Identify which cell holds the provided text, then report its (X, Y) central coordinate. 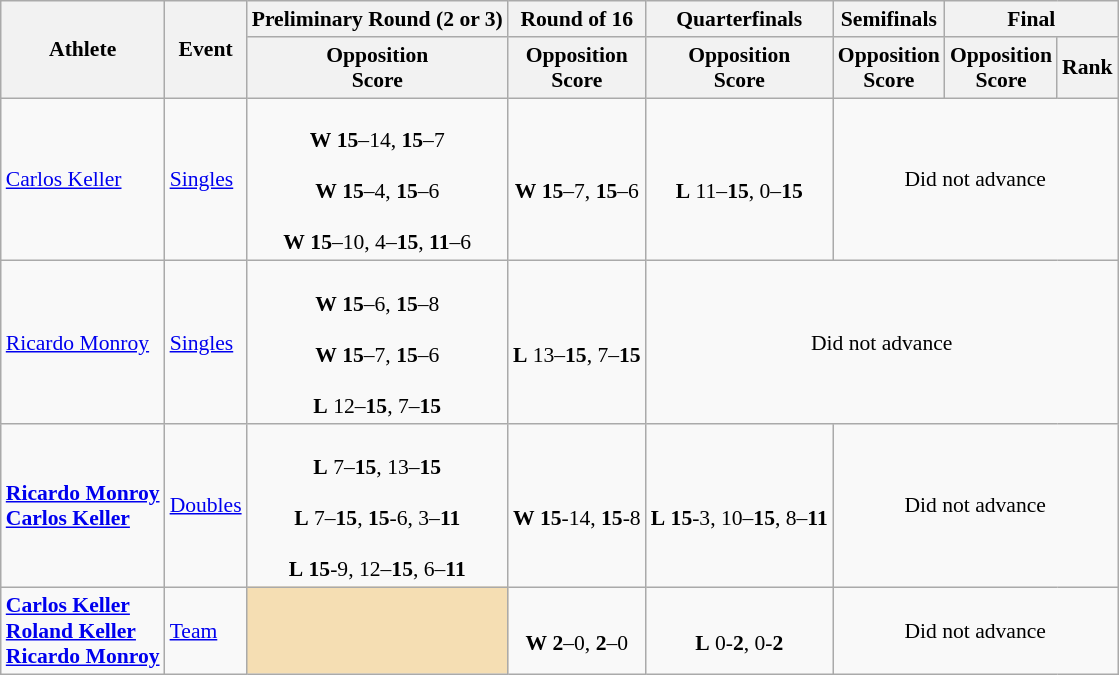
L 0-2, 0-2 (740, 630)
W 15–7, 15–6 (577, 180)
Quarterfinals (740, 19)
L 15-3, 10–15, 8–11 (740, 506)
Team (206, 630)
W 15–6, 15–8W 15–7, 15–6L 12–15, 7–15 (378, 342)
Athlete (83, 50)
Carlos KellerRoland KellerRicardo Monroy (83, 630)
L 7–15, 13–15L 7–15, 15-6, 3–11L 15-9, 12–15, 6–11 (378, 506)
W 15–14, 15–7W 15–4, 15–6W 15–10, 4–15, 11–6 (378, 180)
Event (206, 50)
W 15-14, 15-8 (577, 506)
L 11–15, 0–15 (740, 180)
Ricardo MonroyCarlos Keller (83, 506)
W 2–0, 2–0 (577, 630)
Preliminary Round (2 or 3) (378, 19)
Final (1032, 19)
Carlos Keller (83, 180)
Rank (1088, 68)
Round of 16 (577, 19)
L 13–15, 7–15 (577, 342)
Ricardo Monroy (83, 342)
Semifinals (889, 19)
Doubles (206, 506)
